Pinpoint the cell where the given text exists, returning its [x, y] midpoint coordinate. 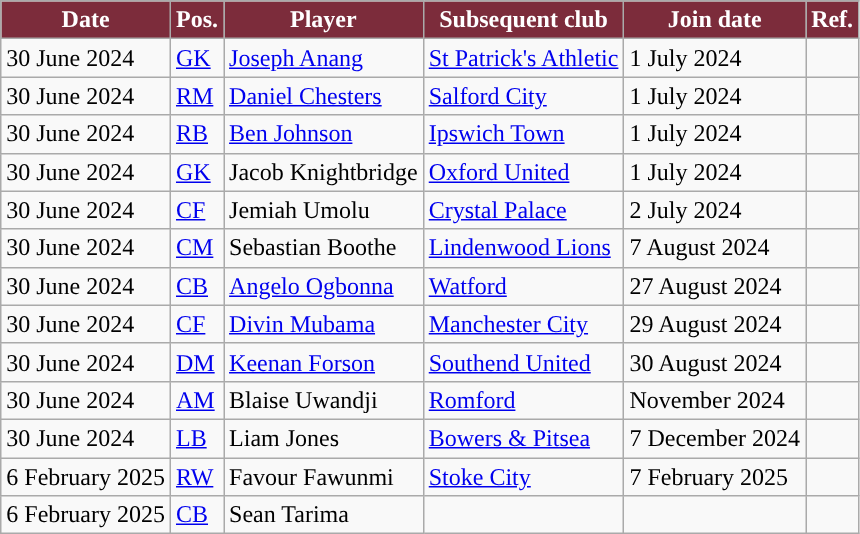
Watford [524, 286]
Sean Tarima [324, 515]
7 February 2025 [715, 477]
Divin Mubama [324, 324]
Liam Jones [324, 438]
Oxford United [524, 172]
Keenan Forson [324, 362]
29 August 2024 [715, 324]
LB [196, 438]
Crystal Palace [524, 210]
Salford City [524, 96]
RW [196, 477]
Blaise Uwandji [324, 400]
Angelo Ogbonna [324, 286]
Joseph Anang [324, 58]
Player [324, 20]
Favour Fawunmi [324, 477]
Manchester City [524, 324]
Ipswich Town [524, 134]
Romford [524, 400]
Jacob Knightbridge [324, 172]
Bowers & Pitsea [524, 438]
DM [196, 362]
2 July 2024 [715, 210]
Subsequent club [524, 20]
Lindenwood Lions [524, 248]
November 2024 [715, 400]
Date [86, 20]
RB [196, 134]
CM [196, 248]
Stoke City [524, 477]
Daniel Chesters [324, 96]
Ref. [832, 20]
7 December 2024 [715, 438]
7 August 2024 [715, 248]
Jemiah Umolu [324, 210]
AM [196, 400]
Pos. [196, 20]
27 August 2024 [715, 286]
St Patrick's Athletic [524, 58]
Sebastian Boothe [324, 248]
RM [196, 96]
Southend United [524, 362]
Join date [715, 20]
30 August 2024 [715, 362]
Ben Johnson [324, 134]
